Find where the given text appears and provide that cell's center as [X, Y] coordinate. 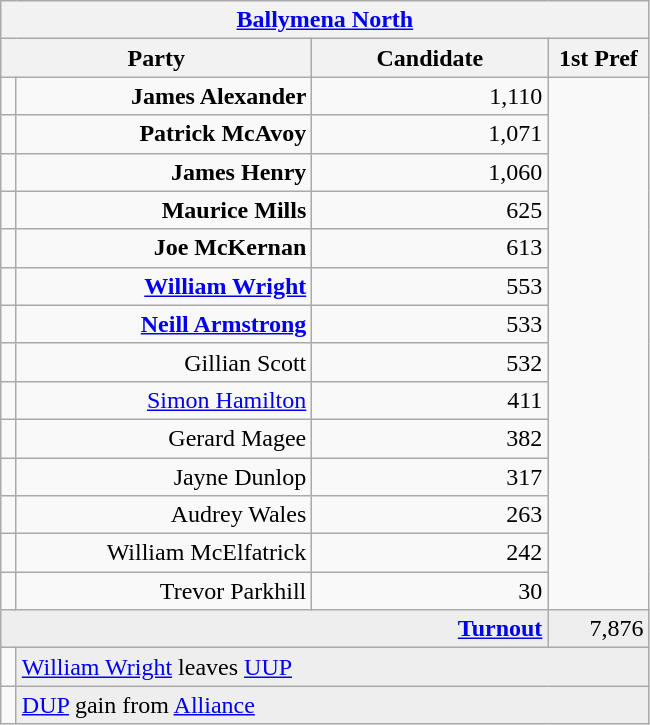
Simon Hamilton [164, 400]
532 [430, 362]
533 [430, 324]
613 [430, 248]
William Wright leaves UUP [332, 667]
411 [430, 400]
Gerard Magee [164, 438]
553 [430, 286]
Jayne Dunlop [164, 477]
Gillian Scott [164, 362]
30 [430, 591]
Turnout [274, 629]
Neill Armstrong [164, 324]
Audrey Wales [164, 515]
Trevor Parkhill [164, 591]
242 [430, 553]
1st Pref [598, 58]
James Alexander [164, 96]
William McElfatrick [164, 553]
1,110 [430, 96]
Ballymena North [325, 20]
Candidate [430, 58]
7,876 [598, 629]
625 [430, 210]
Patrick McAvoy [164, 134]
James Henry [164, 172]
1,060 [430, 172]
Party [156, 58]
382 [430, 438]
William Wright [164, 286]
Maurice Mills [164, 210]
1,071 [430, 134]
263 [430, 515]
Joe McKernan [164, 248]
DUP gain from Alliance [332, 705]
317 [430, 477]
